Provide the [X, Y] coordinate of the cell's center where the given text is located.  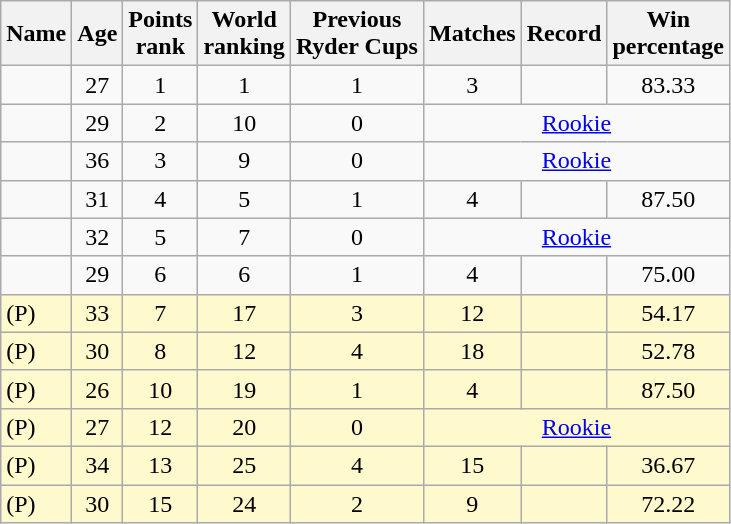
13 [160, 465]
Age [98, 34]
52.78 [668, 351]
54.17 [668, 313]
34 [98, 465]
8 [160, 351]
36 [98, 161]
32 [98, 237]
26 [98, 389]
75.00 [668, 275]
33 [98, 313]
83.33 [668, 85]
Worldranking [244, 34]
24 [244, 503]
Pointsrank [160, 34]
20 [244, 427]
Matches [472, 34]
18 [472, 351]
PreviousRyder Cups [356, 34]
31 [98, 199]
36.67 [668, 465]
25 [244, 465]
72.22 [668, 503]
Record [564, 34]
Name [36, 34]
19 [244, 389]
Winpercentage [668, 34]
17 [244, 313]
